Pinpoint the cell where the given text exists, returning its [x, y] midpoint coordinate. 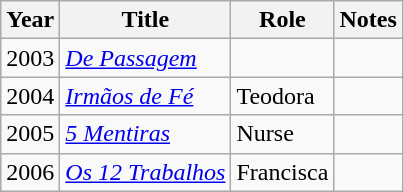
2006 [30, 172]
De Passagem [146, 58]
Title [146, 20]
2003 [30, 58]
Irmãos de Fé [146, 96]
Teodora [282, 96]
Year [30, 20]
Os 12 Trabalhos [146, 172]
5 Mentiras [146, 134]
2005 [30, 134]
Francisca [282, 172]
Role [282, 20]
2004 [30, 96]
Nurse [282, 134]
Notes [368, 20]
